For the text-containing cell, return its midpoint in (x, y) coordinate format. 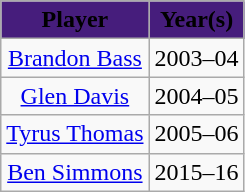
Glen Davis (75, 96)
2003–04 (196, 58)
2015–16 (196, 172)
Ben Simmons (75, 172)
Tyrus Thomas (75, 134)
2004–05 (196, 96)
2005–06 (196, 134)
Year(s) (196, 20)
Brandon Bass (75, 58)
Player (75, 20)
